Output the (X, Y) coordinate of the center of the cell containing the given text.  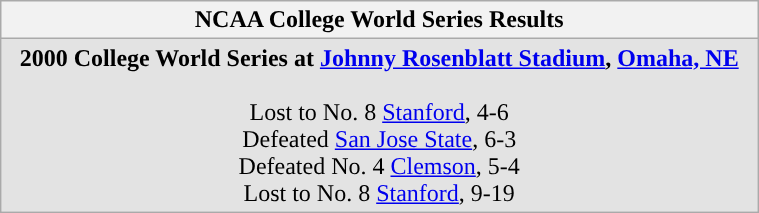
NCAA College World Series Results (380, 20)
